Determine the (X, Y) coordinate at the center of the cell enclosing the given text.  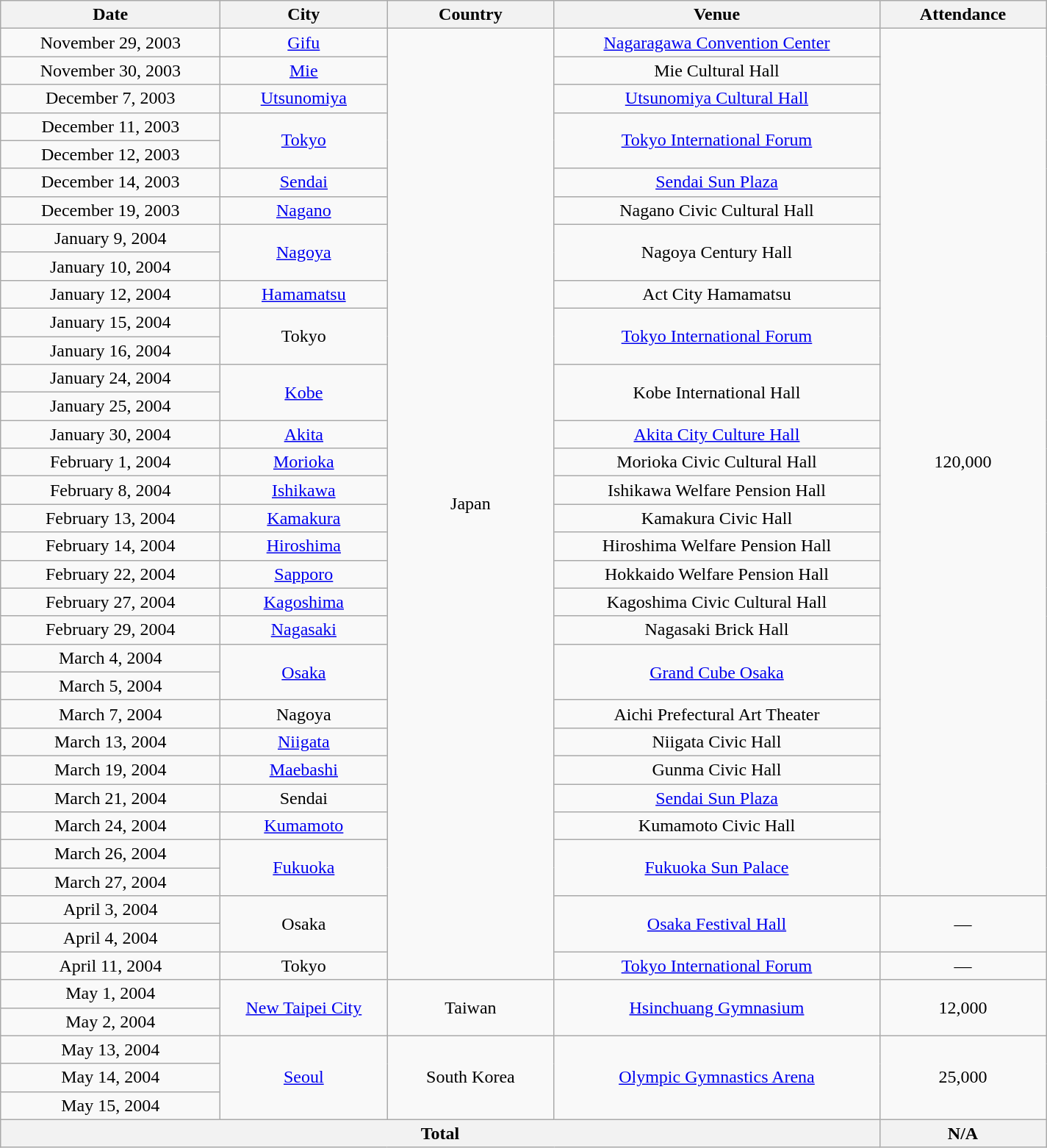
Nagoya Century Hall (717, 252)
Hamamatsu (304, 294)
January 24, 2004 (110, 379)
December 12, 2003 (110, 154)
January 12, 2004 (110, 294)
January 30, 2004 (110, 434)
Akita City Culture Hall (717, 434)
April 3, 2004 (110, 910)
Gifu (304, 43)
Nagasaki Brick Hall (717, 630)
Aichi Prefectural Art Theater (717, 714)
Morioka (304, 462)
Ishikawa (304, 490)
March 7, 2004 (110, 714)
Mie Cultural Hall (717, 71)
February 8, 2004 (110, 490)
February 29, 2004 (110, 630)
Utsunomiya (304, 98)
January 16, 2004 (110, 351)
Maebashi (304, 769)
December 7, 2003 (110, 98)
May 13, 2004 (110, 1050)
Kagoshima Civic Cultural Hall (717, 602)
May 14, 2004 (110, 1077)
Niigata Civic Hall (717, 742)
Grand Cube Osaka (717, 672)
February 13, 2004 (110, 518)
May 1, 2004 (110, 994)
25,000 (963, 1077)
January 15, 2004 (110, 322)
Act City Hamamatsu (717, 294)
Kagoshima (304, 602)
Kamakura Civic Hall (717, 518)
Kamakura (304, 518)
Japan (470, 504)
February 27, 2004 (110, 602)
February 1, 2004 (110, 462)
April 11, 2004 (110, 966)
January 9, 2004 (110, 238)
Taiwan (470, 1008)
April 4, 2004 (110, 938)
February 14, 2004 (110, 546)
Kumamoto Civic Hall (717, 826)
Date (110, 15)
Sapporo (304, 574)
November 29, 2003 (110, 43)
March 13, 2004 (110, 742)
March 5, 2004 (110, 686)
120,000 (963, 462)
Country (470, 15)
City (304, 15)
March 21, 2004 (110, 797)
Total (440, 1133)
December 11, 2003 (110, 126)
March 24, 2004 (110, 826)
Hsinchuang Gymnasium (717, 1008)
Mie (304, 71)
Hiroshima (304, 546)
March 19, 2004 (110, 769)
May 15, 2004 (110, 1105)
Attendance (963, 15)
January 25, 2004 (110, 406)
Fukuoka (304, 868)
Gunma Civic Hall (717, 769)
March 27, 2004 (110, 882)
12,000 (963, 1008)
Kumamoto (304, 826)
March 4, 2004 (110, 658)
March 26, 2004 (110, 854)
November 30, 2003 (110, 71)
Nagasaki (304, 630)
Nagano Civic Cultural Hall (717, 210)
Olympic Gymnastics Arena (717, 1077)
Hokkaido Welfare Pension Hall (717, 574)
Kobe International Hall (717, 392)
N/A (963, 1133)
May 2, 2004 (110, 1022)
December 19, 2003 (110, 210)
Akita (304, 434)
January 10, 2004 (110, 266)
Osaka Festival Hall (717, 924)
Seoul (304, 1077)
New Taipei City (304, 1008)
Nagano (304, 210)
Hiroshima Welfare Pension Hall (717, 546)
Morioka Civic Cultural Hall (717, 462)
Fukuoka Sun Palace (717, 868)
February 22, 2004 (110, 574)
South Korea (470, 1077)
Utsunomiya Cultural Hall (717, 98)
December 14, 2003 (110, 182)
Niigata (304, 742)
Ishikawa Welfare Pension Hall (717, 490)
Kobe (304, 392)
Venue (717, 15)
Nagaragawa Convention Center (717, 43)
